For the text-containing cell, return its midpoint in [X, Y] coordinate format. 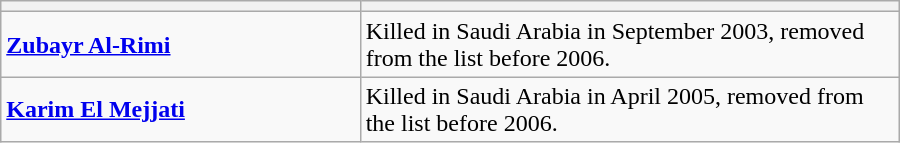
Zubayr Al-Rimi [180, 44]
Killed in Saudi Arabia in April 2005, removed from the list before 2006. [630, 110]
Killed in Saudi Arabia in September 2003, removed from the list before 2006. [630, 44]
Karim El Mejjati [180, 110]
